Extract the [X, Y] coordinate from the center of the cell holding the provided text.  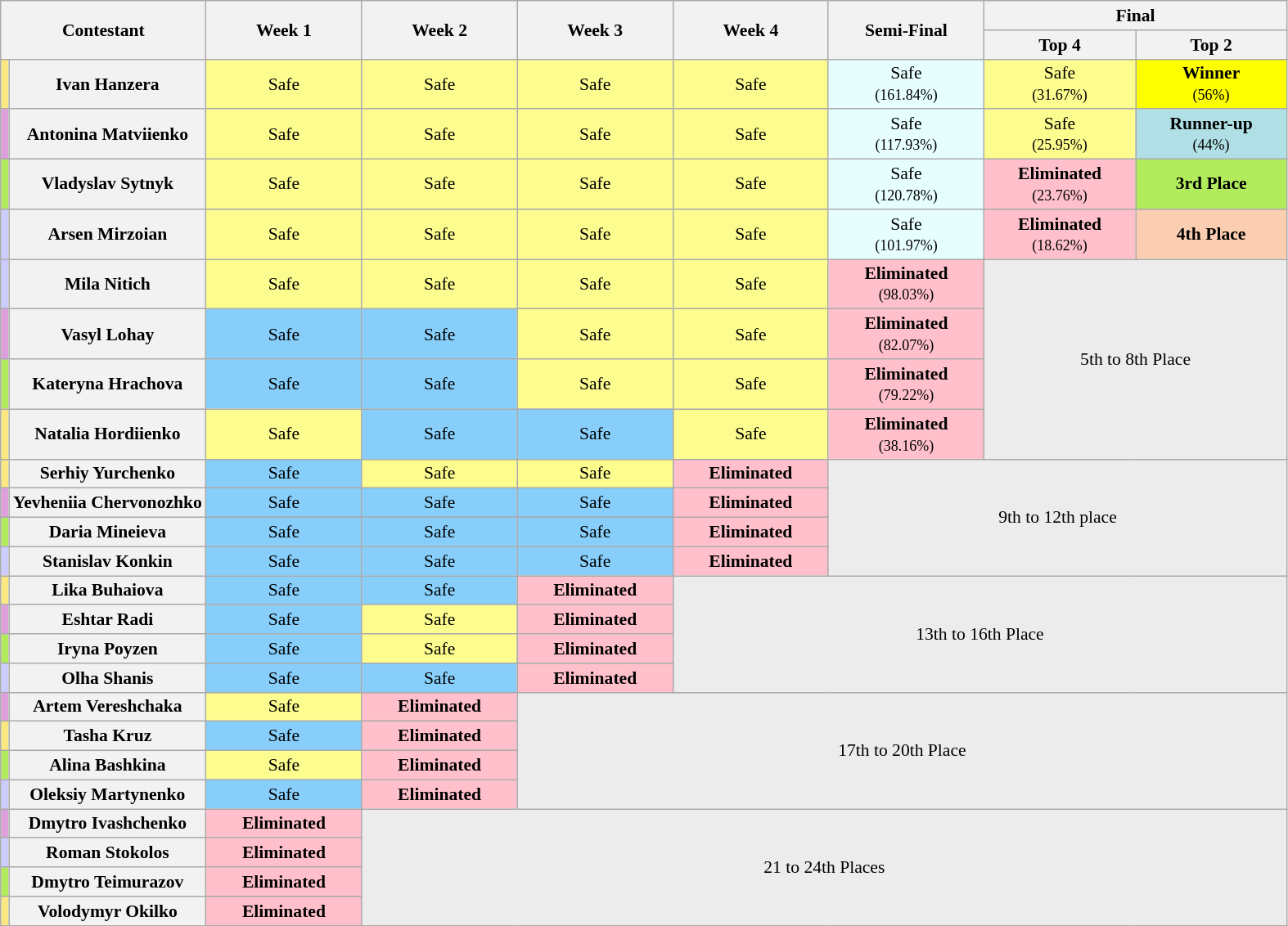
Safe (31.67%) [1061, 83]
Kateryna Hrachova [108, 384]
Yevheniia Chervonozhko [108, 503]
Eliminated (23.76%) [1061, 185]
Alina Bashkina [108, 766]
4th Place [1211, 234]
5th to 8th Place [1136, 359]
Week 4 [750, 29]
Olha Shanis [108, 678]
Ivan Hanzera [108, 83]
3rd Place [1211, 185]
Arsen Mirzoian [108, 234]
21 to 24th Places [825, 867]
Natalia Hordiienko [108, 434]
Dmytro Teimurazov [108, 882]
Serhiy Yurchenko [108, 474]
Eliminated (79.22%) [906, 384]
Vladyslav Sytnyk [108, 185]
Safe (161.84%) [906, 83]
Antonina Matviienko [108, 134]
13th to 16th Place [980, 634]
Eliminated (18.62%) [1061, 234]
Volodymyr Okilko [108, 911]
Roman Stokolos [108, 853]
Artem Vereshchaka [108, 707]
17th to 20th Place [902, 750]
Daria Mineieva [108, 533]
Tasha Kruz [108, 736]
Week 2 [439, 29]
Mila Nitich [108, 285]
Week 1 [284, 29]
Safe (25.95%) [1061, 134]
9th to 12th place [1057, 517]
Stanislav Konkin [108, 561]
Eliminated (38.16%) [906, 434]
Safe (101.97%) [906, 234]
Winner(56%) [1211, 83]
Safe (120.78%) [906, 185]
Oleksiy Martynenko [108, 794]
Eliminated (82.07%) [906, 334]
Safe (117.93%) [906, 134]
Eshtar Radi [108, 620]
Vasyl Lohay [108, 334]
Lika Buhaiova [108, 591]
Runner-up(44%) [1211, 134]
Final [1136, 16]
Top 4 [1061, 45]
Semi-Final [906, 29]
Dmytro Ivashchenko [108, 824]
Eliminated (98.03%) [906, 285]
Top 2 [1211, 45]
Contestant [103, 29]
Iryna Poyzen [108, 649]
Week 3 [595, 29]
